Return the (X, Y) coordinate for the center point of the cell that contains the specified text.  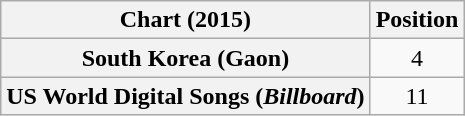
South Korea (Gaon) (186, 58)
US World Digital Songs (Billboard) (186, 96)
4 (417, 58)
11 (417, 96)
Chart (2015) (186, 20)
Position (417, 20)
